Locate the cell with the specified text and output its (x, y) center coordinate. 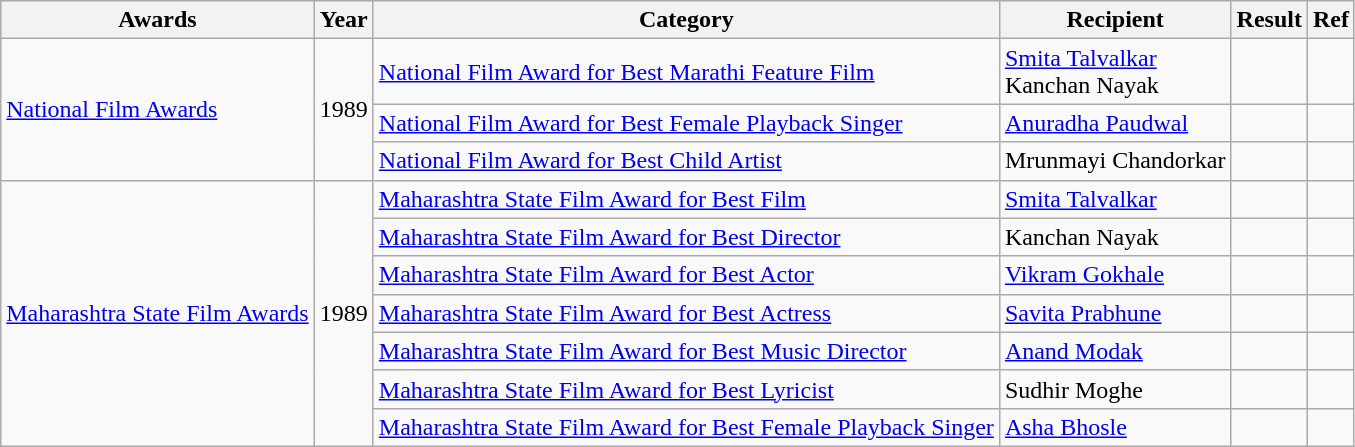
Maharashtra State Film Award for Best Actor (686, 275)
Smita TalvalkarKanchan Nayak (1115, 72)
Anand Modak (1115, 351)
Vikram Gokhale (1115, 275)
Asha Bhosle (1115, 427)
Sudhir Moghe (1115, 389)
Result (1269, 20)
Ref (1330, 20)
Awards (158, 20)
National Film Award for Best Child Artist (686, 161)
Maharashtra State Film Award for Best Music Director (686, 351)
Smita Talvalkar (1115, 199)
Kanchan Nayak (1115, 237)
National Film Award for Best Marathi Feature Film (686, 72)
Maharashtra State Film Awards (158, 313)
Mrunmayi Chandorkar (1115, 161)
Savita Prabhune (1115, 313)
Maharashtra State Film Award for Best Director (686, 237)
Maharashtra State Film Award for Best Female Playback Singer (686, 427)
Maharashtra State Film Award for Best Lyricist (686, 389)
Year (344, 20)
National Film Award for Best Female Playback Singer (686, 123)
Recipient (1115, 20)
National Film Awards (158, 110)
Category (686, 20)
Anuradha Paudwal (1115, 123)
Maharashtra State Film Award for Best Actress (686, 313)
Maharashtra State Film Award for Best Film (686, 199)
